Determine the (X, Y) coordinate at the center of the cell enclosing the given text.  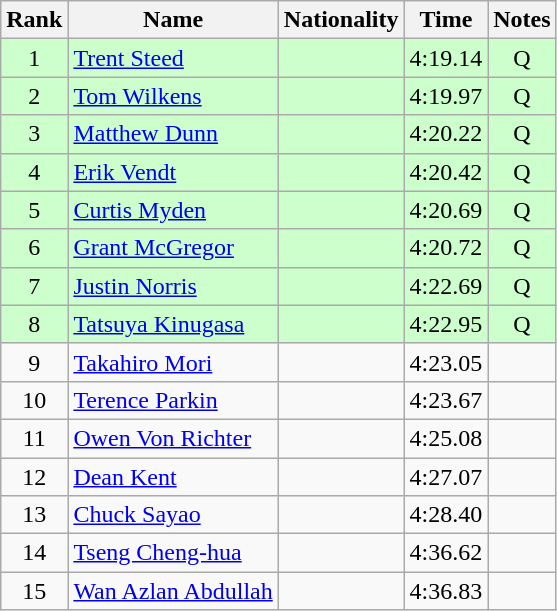
10 (34, 400)
1 (34, 58)
Owen Von Richter (173, 438)
4 (34, 172)
4:22.95 (446, 324)
Time (446, 20)
4:23.05 (446, 362)
4:19.97 (446, 96)
Tseng Cheng-hua (173, 553)
Grant McGregor (173, 248)
4:36.83 (446, 591)
4:28.40 (446, 515)
8 (34, 324)
Wan Azlan Abdullah (173, 591)
4:20.22 (446, 134)
Tom Wilkens (173, 96)
2 (34, 96)
4:27.07 (446, 477)
4:36.62 (446, 553)
6 (34, 248)
4:19.14 (446, 58)
Dean Kent (173, 477)
Curtis Myden (173, 210)
Name (173, 20)
Matthew Dunn (173, 134)
Terence Parkin (173, 400)
Rank (34, 20)
Tatsuya Kinugasa (173, 324)
12 (34, 477)
Nationality (341, 20)
5 (34, 210)
Chuck Sayao (173, 515)
4:25.08 (446, 438)
Justin Norris (173, 286)
Takahiro Mori (173, 362)
4:22.69 (446, 286)
4:20.42 (446, 172)
Notes (522, 20)
Trent Steed (173, 58)
9 (34, 362)
13 (34, 515)
3 (34, 134)
7 (34, 286)
4:23.67 (446, 400)
Erik Vendt (173, 172)
4:20.72 (446, 248)
4:20.69 (446, 210)
11 (34, 438)
14 (34, 553)
15 (34, 591)
